Find where the given text appears and provide that cell's center as [x, y] coordinate. 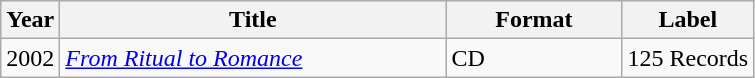
Title [253, 20]
Year [30, 20]
125 Records [688, 58]
CD [534, 58]
Format [534, 20]
Label [688, 20]
2002 [30, 58]
From Ritual to Romance [253, 58]
